Identify which cell holds the provided text, then report its [X, Y] central coordinate. 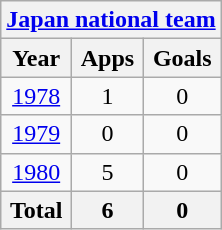
1 [108, 96]
1979 [36, 134]
5 [108, 172]
Total [36, 210]
Year [36, 58]
Apps [108, 58]
Japan national team [111, 20]
6 [108, 210]
1978 [36, 96]
1980 [36, 172]
Goals [182, 58]
